Pinpoint the cell where the given text exists, returning its [X, Y] midpoint coordinate. 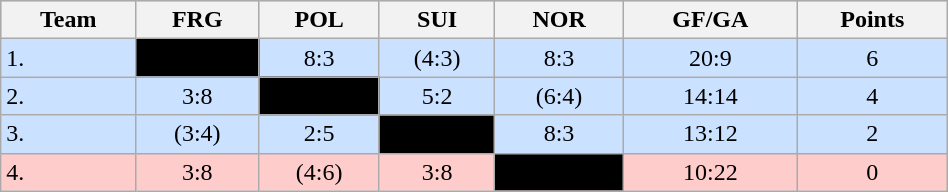
0 [872, 172]
2 [872, 134]
POL [320, 20]
2:5 [320, 134]
14:14 [710, 96]
4. [68, 172]
SUI [436, 20]
1. [68, 58]
2. [68, 96]
(3:4) [198, 134]
GF/GA [710, 20]
Team [68, 20]
Points [872, 20]
5:2 [436, 96]
(4:3) [436, 58]
10:22 [710, 172]
4 [872, 96]
(4:6) [320, 172]
13:12 [710, 134]
20:9 [710, 58]
NOR [560, 20]
FRG [198, 20]
6 [872, 58]
(6:4) [560, 96]
3. [68, 134]
